Return the (x, y) coordinate for the center point of the cell that contains the specified text.  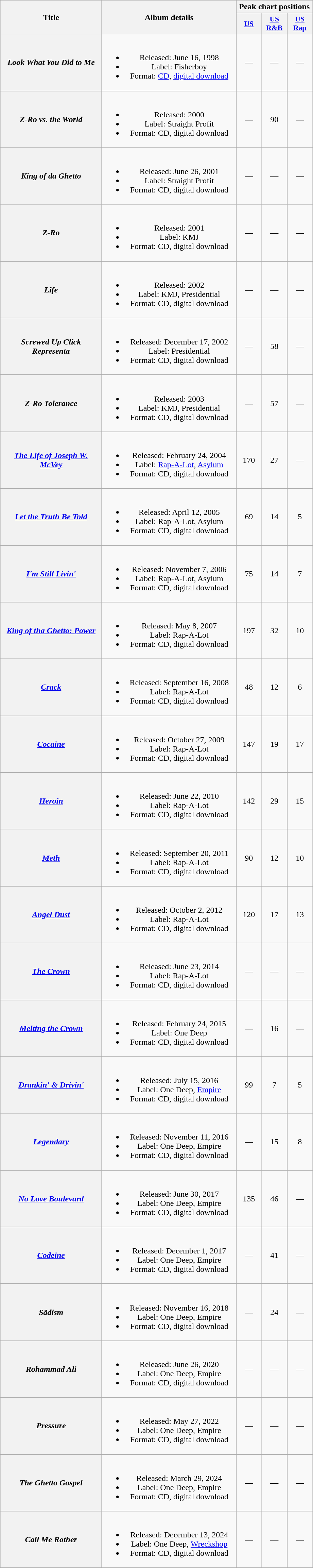
Released: December 1, 2017Label: One Deep, EmpireFormat: CD, digital download (169, 1255)
Released: 2001Label: KMJFormat: CD, digital download (169, 233)
Released: June 30, 2017Label: One Deep, EmpireFormat: CD, digital download (169, 1198)
Released: July 15, 2016Label: One Deep, EmpireFormat: CD, digital download (169, 1085)
16 (275, 1028)
Call Me Rother (51, 1540)
Released: June 16, 1998Label: FisherboyFormat: CD, digital download (169, 63)
Released: June 23, 2014Label: Rap-A-LotFormat: CD, digital download (169, 971)
Released: 2000Label: Straight ProfitFormat: CD, digital download (169, 119)
Screwed Up Click Representa (51, 346)
Released: June 26, 2001Label: Straight ProfitFormat: CD, digital download (169, 176)
6 (300, 688)
Rohammad Ali (51, 1369)
Z-Ro (51, 233)
The Life of Joseph W. McVey (51, 460)
Look What You Did to Me (51, 63)
142 (249, 801)
Album details (169, 17)
Released: October 27, 2009Label: Rap-A-LotFormat: CD, digital download (169, 744)
US (249, 24)
Released: December 13, 2024Label: One Deep, WreckshopFormat: CD, digital download (169, 1540)
32 (275, 630)
57 (275, 403)
41 (275, 1255)
Codeine (51, 1255)
US Rap (300, 24)
No Love Boulevard (51, 1198)
Released: May 8, 2007Label: Rap-A-LotFormat: CD, digital download (169, 630)
Sädism (51, 1312)
Released: June 22, 2010Label: Rap-A-LotFormat: CD, digital download (169, 801)
48 (249, 688)
Cocaine (51, 744)
The Ghetto Gospel (51, 1483)
Drankin' & Drivin' (51, 1085)
Released: 2002Label: KMJ, PresidentialFormat: CD, digital download (169, 290)
Released: November 11, 2016Label: One Deep, EmpireFormat: CD, digital download (169, 1142)
19 (275, 744)
Released: December 17, 2002Label: PresidentialFormat: CD, digital download (169, 346)
27 (275, 460)
29 (275, 801)
Melting the Crown (51, 1028)
Released: November 7, 2006Label: Rap-A-Lot, AsylumFormat: CD, digital download (169, 574)
Crack (51, 688)
King of tha Ghetto: Power (51, 630)
Released: September 20, 2011Label: Rap-A-LotFormat: CD, digital download (169, 858)
197 (249, 630)
US R&B (275, 24)
58 (275, 346)
Released: June 26, 2020Label: One Deep, EmpireFormat: CD, digital download (169, 1369)
Released: February 24, 2015Label: One DeepFormat: CD, digital download (169, 1028)
Title (51, 17)
Life (51, 290)
Angel Dust (51, 915)
75 (249, 574)
The Crown (51, 971)
Meth (51, 858)
8 (300, 1142)
Z-Ro Tolerance (51, 403)
135 (249, 1198)
147 (249, 744)
Peak chart positions (275, 7)
Released: September 16, 2008Label: Rap-A-LotFormat: CD, digital download (169, 688)
Pressure (51, 1426)
170 (249, 460)
Released: May 27, 2022Label: One Deep, EmpireFormat: CD, digital download (169, 1426)
Released: March 29, 2024Label: One Deep, EmpireFormat: CD, digital download (169, 1483)
99 (249, 1085)
Z-Ro vs. the World (51, 119)
Legendary (51, 1142)
24 (275, 1312)
Released: November 16, 2018Label: One Deep, EmpireFormat: CD, digital download (169, 1312)
King of da Ghetto (51, 176)
13 (300, 915)
Heroin (51, 801)
Released: February 24, 2004Label: Rap-A-Lot, AsylumFormat: CD, digital download (169, 460)
120 (249, 915)
46 (275, 1198)
Let the Truth Be Told (51, 517)
I'm Still Livin' (51, 574)
Released: April 12, 2005Label: Rap-A-Lot, AsylumFormat: CD, digital download (169, 517)
Released: 2003Label: KMJ, PresidentialFormat: CD, digital download (169, 403)
69 (249, 517)
Released: October 2, 2012Label: Rap-A-LotFormat: CD, digital download (169, 915)
